Return (x, y) of the center of cell containing provided text 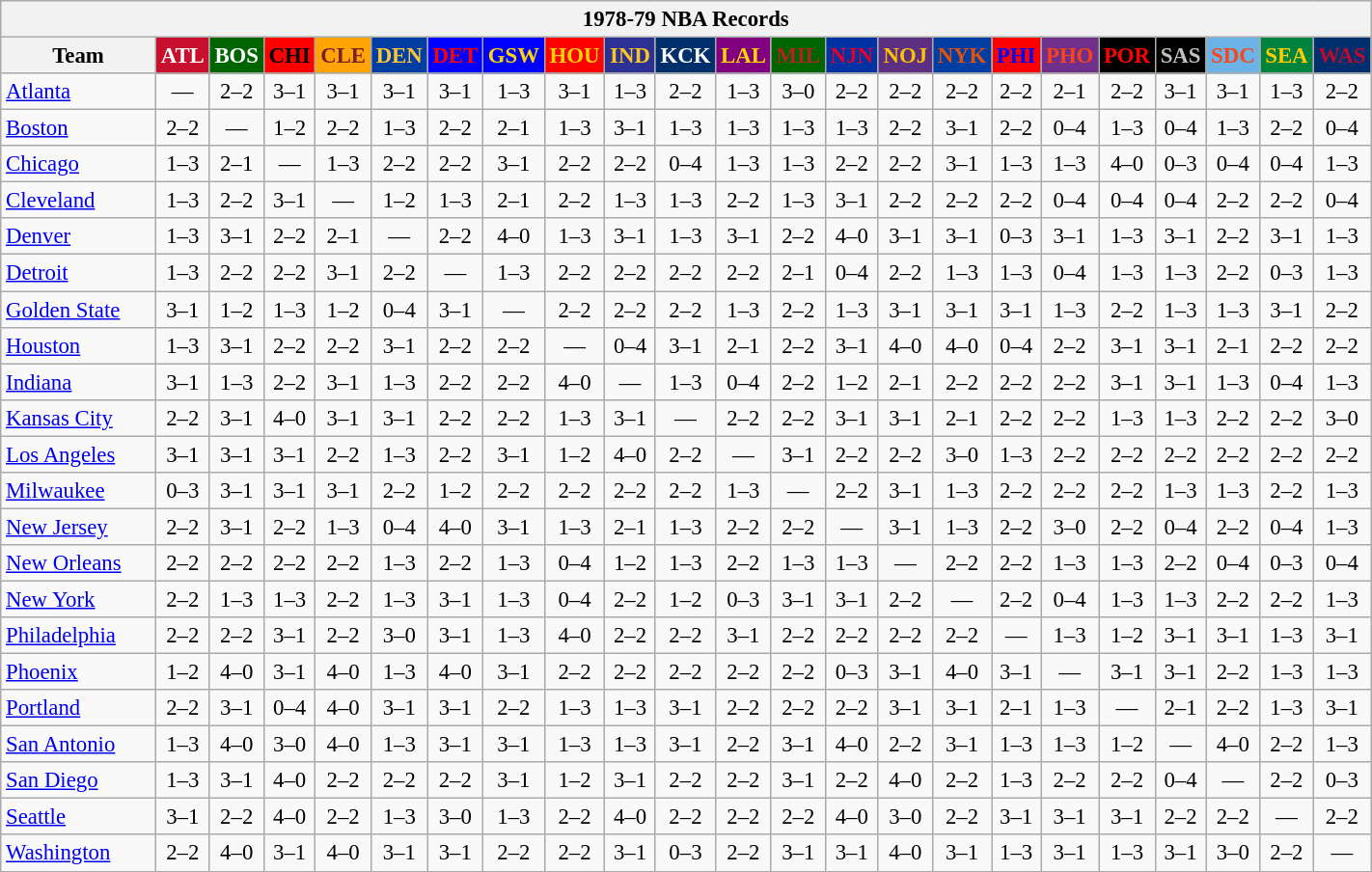
Seattle (79, 817)
NJN (851, 56)
New Jersey (79, 527)
Kansas City (79, 418)
Atlanta (79, 92)
San Diego (79, 780)
Boston (79, 128)
CLE (343, 56)
Indiana (79, 382)
Milwaukee (79, 491)
Golden State (79, 310)
IND (630, 56)
Los Angeles (79, 454)
Philadelphia (79, 636)
Chicago (79, 164)
CHI (289, 56)
Washington (79, 854)
SEA (1287, 56)
DEN (399, 56)
PHI (1017, 56)
New Orleans (79, 563)
HOU (575, 56)
Phoenix (79, 672)
Portland (79, 708)
New York (79, 599)
GSW (514, 56)
Detroit (79, 273)
LAL (743, 56)
Denver (79, 236)
San Antonio (79, 745)
SAS (1180, 56)
DET (455, 56)
SDC (1233, 56)
Team (79, 56)
NYK (961, 56)
Houston (79, 345)
MIL (798, 56)
Cleveland (79, 201)
KCK (685, 56)
ATL (182, 56)
BOS (236, 56)
WAS (1342, 56)
NOJ (905, 56)
PHO (1070, 56)
1978-79 NBA Records (686, 19)
POR (1127, 56)
